For the text-containing cell, return its midpoint in [x, y] coordinate format. 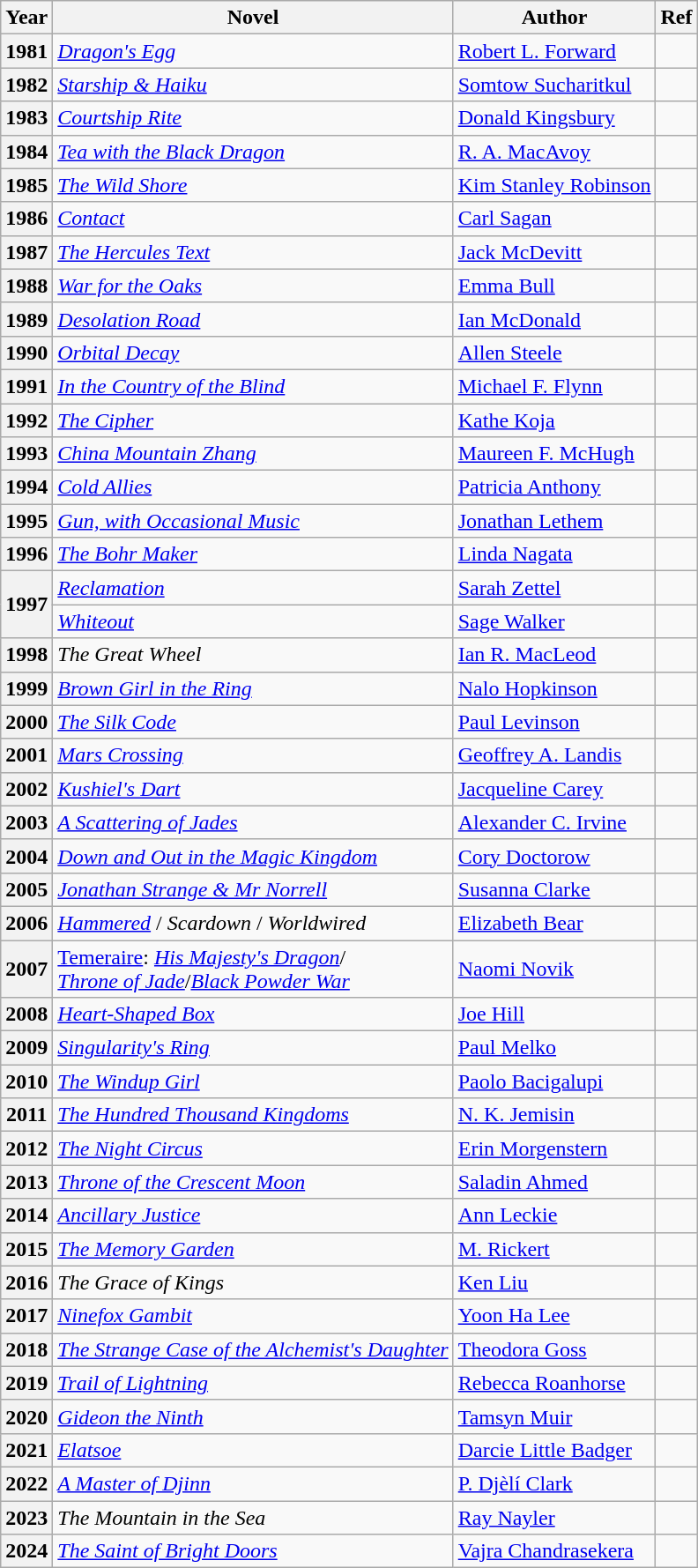
2001 [26, 755]
The Hercules Text [253, 252]
1982 [26, 85]
1983 [26, 118]
Ann Leckie [554, 1215]
Whiteout [253, 621]
1996 [26, 554]
Novel [253, 18]
Reclamation [253, 588]
2000 [26, 722]
Dragon's Egg [253, 51]
2002 [26, 789]
The Mountain in the Sea [253, 1517]
The Wild Shore [253, 185]
Alexander C. Irvine [554, 822]
Jonathan Strange & Mr Norrell [253, 889]
A Scattering of Jades [253, 822]
1995 [26, 521]
Linda Nagata [554, 554]
Orbital Decay [253, 353]
Author [554, 18]
Paolo Bacigalupi [554, 1081]
Joe Hill [554, 1014]
Jacqueline Carey [554, 789]
2009 [26, 1048]
Kushiel's Dart [253, 789]
Gun, with Occasional Music [253, 521]
The Strange Case of the Alchemist's Daughter [253, 1349]
2012 [26, 1148]
Yoon Ha Lee [554, 1316]
2013 [26, 1182]
The Memory Garden [253, 1249]
2006 [26, 923]
Elatsoe [253, 1450]
Emma Bull [554, 286]
The Great Wheel [253, 655]
2014 [26, 1215]
Cory Doctorow [554, 856]
Hammered / Scardown / Worldwired [253, 923]
Elizabeth Bear [554, 923]
2004 [26, 856]
Ian R. MacLeod [554, 655]
2010 [26, 1081]
Ninefox Gambit [253, 1316]
P. Djèlí Clark [554, 1483]
Rebecca Roanhorse [554, 1383]
Kim Stanley Robinson [554, 185]
Ancillary Justice [253, 1215]
2018 [26, 1349]
2015 [26, 1249]
Carl Sagan [554, 219]
1989 [26, 319]
Desolation Road [253, 319]
Brown Girl in the Ring [253, 688]
Ray Nayler [554, 1517]
1985 [26, 185]
War for the Oaks [253, 286]
Jack McDevitt [554, 252]
Courtship Rite [253, 118]
Jonathan Lethem [554, 521]
Starship & Haiku [253, 85]
R. A. MacAvoy [554, 152]
Sarah Zettel [554, 588]
2022 [26, 1483]
Darcie Little Badger [554, 1450]
2007 [26, 968]
Contact [253, 219]
Ref [677, 18]
The Saint of Bright Doors [253, 1551]
1990 [26, 353]
Ken Liu [554, 1282]
Theodora Goss [554, 1349]
Sage Walker [554, 621]
The Night Circus [253, 1148]
Temeraire: His Majesty's Dragon/Throne of Jade/Black Powder War [253, 968]
Tea with the Black Dragon [253, 152]
The Grace of Kings [253, 1282]
Kathe Koja [554, 420]
1994 [26, 487]
Patricia Anthony [554, 487]
Mars Crossing [253, 755]
1991 [26, 386]
A Master of Djinn [253, 1483]
2017 [26, 1316]
Singularity's Ring [253, 1048]
Geoffrey A. Landis [554, 755]
Gideon the Ninth [253, 1416]
Saladin Ahmed [554, 1182]
Throne of the Crescent Moon [253, 1182]
2005 [26, 889]
Down and Out in the Magic Kingdom [253, 856]
1997 [26, 605]
Somtow Sucharitkul [554, 85]
1984 [26, 152]
2021 [26, 1450]
The Cipher [253, 420]
Susanna Clarke [554, 889]
The Bohr Maker [253, 554]
Paul Melko [554, 1048]
Robert L. Forward [554, 51]
1998 [26, 655]
1992 [26, 420]
N. K. Jemisin [554, 1115]
Nalo Hopkinson [554, 688]
2020 [26, 1416]
1987 [26, 252]
2011 [26, 1115]
Erin Morgenstern [554, 1148]
China Mountain Zhang [253, 454]
2019 [26, 1383]
2023 [26, 1517]
In the Country of the Blind [253, 386]
1999 [26, 688]
Year [26, 18]
The Silk Code [253, 722]
M. Rickert [554, 1249]
2016 [26, 1282]
Naomi Novik [554, 968]
Tamsyn Muir [554, 1416]
2024 [26, 1551]
2008 [26, 1014]
Maureen F. McHugh [554, 454]
Ian McDonald [554, 319]
The Hundred Thousand Kingdoms [253, 1115]
The Windup Girl [253, 1081]
Donald Kingsbury [554, 118]
Heart-Shaped Box [253, 1014]
Michael F. Flynn [554, 386]
Vajra Chandrasekera [554, 1551]
Paul Levinson [554, 722]
Cold Allies [253, 487]
1993 [26, 454]
1981 [26, 51]
1986 [26, 219]
2003 [26, 822]
1988 [26, 286]
Allen Steele [554, 353]
Trail of Lightning [253, 1383]
